From the cell containing the given text, extract its center point as [x, y] coordinate. 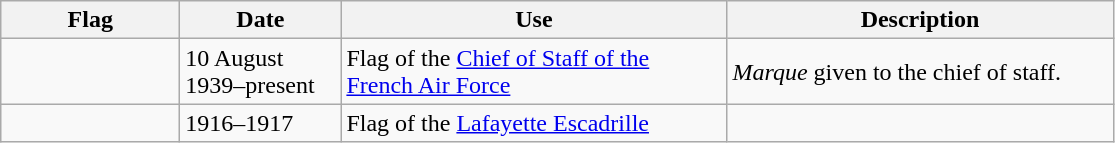
Flag of the Chief of Staff of the French Air Force [534, 72]
Description [920, 20]
10 August 1939–present [260, 72]
Flag [90, 20]
Date [260, 20]
Marque given to the chief of staff. [920, 72]
1916–1917 [260, 123]
Flag of the Lafayette Escadrille [534, 123]
Use [534, 20]
